Locate the cell with the specified text and output its (X, Y) center coordinate. 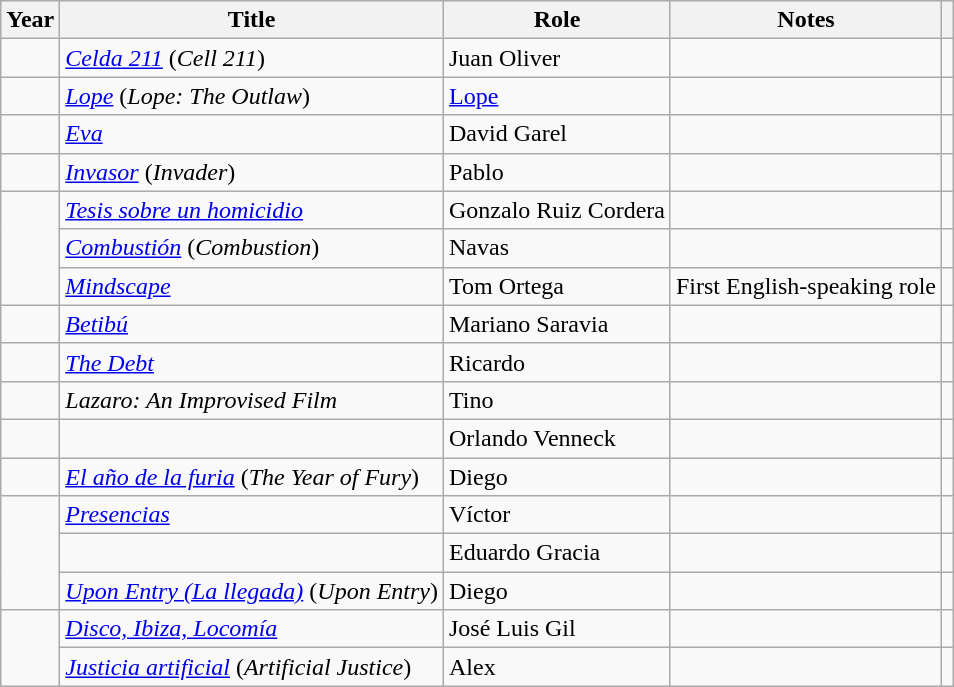
Title (252, 20)
Mariano Saravia (556, 324)
Gonzalo Ruiz Cordera (556, 210)
Disco, Ibiza, Locomía (252, 629)
Orlando Venneck (556, 438)
Upon Entry (La llegada) (Upon Entry) (252, 591)
Víctor (556, 515)
Lazaro: An Improvised Film (252, 400)
Celda 211 (Cell 211) (252, 58)
Betibú (252, 324)
Notes (806, 20)
Lope (Lope: The Outlaw) (252, 96)
Eduardo Gracia (556, 553)
El año de la furia (The Year of Fury) (252, 477)
Presencias (252, 515)
Tom Ortega (556, 286)
First English-speaking role (806, 286)
Mindscape (252, 286)
Role (556, 20)
Tino (556, 400)
Invasor (Invader) (252, 172)
Lope (556, 96)
Justicia artificial (Artificial Justice) (252, 667)
José Luis Gil (556, 629)
Tesis sobre un homicidio (252, 210)
Eva (252, 134)
Combustión (Combustion) (252, 248)
Juan Oliver (556, 58)
Pablo (556, 172)
David Garel (556, 134)
Navas (556, 248)
Ricardo (556, 362)
Year (30, 20)
The Debt (252, 362)
Alex (556, 667)
